For the text-containing cell, return its midpoint in (X, Y) coordinate format. 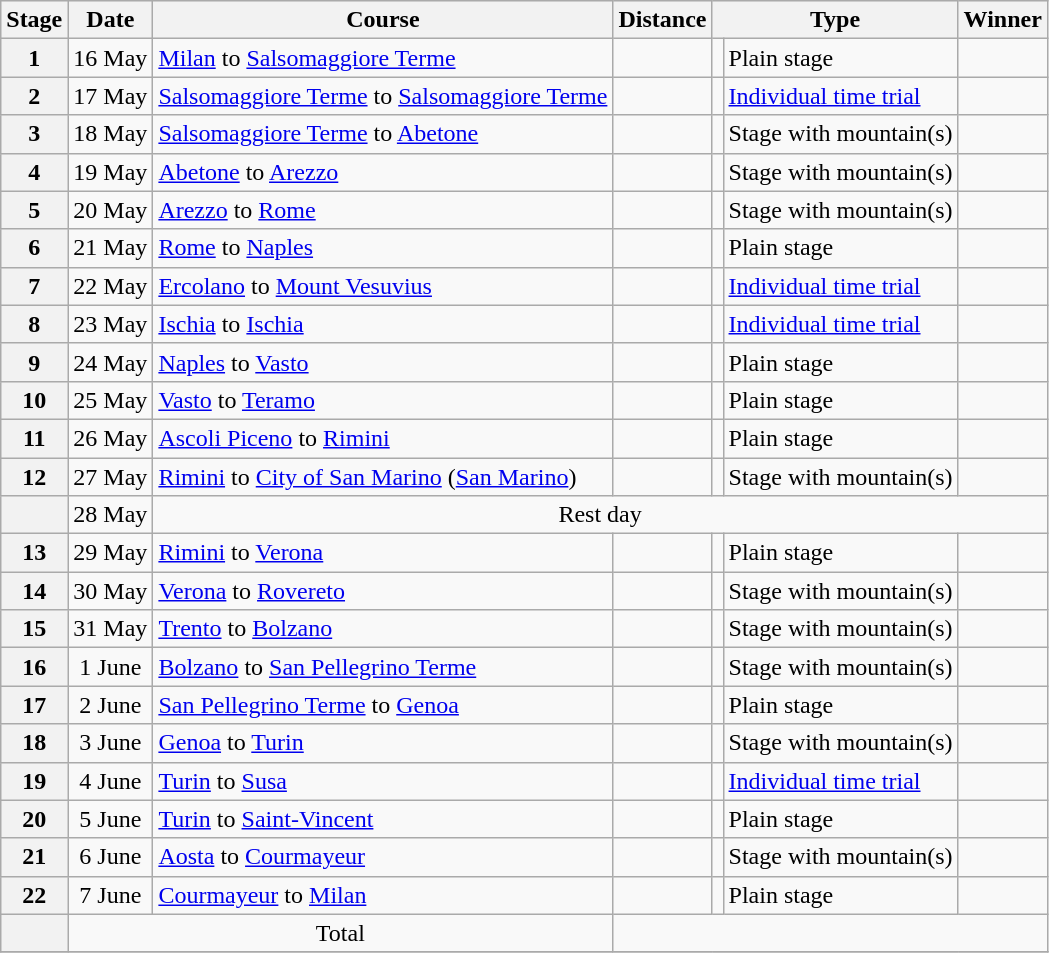
Abetone to Arezzo (383, 172)
2 (34, 96)
Rome to Naples (383, 248)
21 May (110, 248)
Distance (662, 20)
Arezzo to Rome (383, 210)
Ascoli Piceno to Rimini (383, 438)
Vasto to Teramo (383, 400)
Verona to Rovereto (383, 591)
6 (34, 248)
25 May (110, 400)
26 May (110, 438)
13 (34, 553)
6 June (110, 857)
14 (34, 591)
24 May (110, 362)
9 (34, 362)
18 May (110, 134)
11 (34, 438)
19 May (110, 172)
Ercolano to Mount Vesuvius (383, 286)
5 June (110, 819)
Winner (1002, 20)
28 May (110, 515)
27 May (110, 477)
San Pellegrino Terme to Genoa (383, 705)
Aosta to Courmayeur (383, 857)
Ischia to Ischia (383, 324)
23 May (110, 324)
Type (835, 20)
31 May (110, 629)
Rimini to Verona (383, 553)
1 June (110, 667)
12 (34, 477)
22 (34, 895)
4 June (110, 781)
7 (34, 286)
Course (383, 20)
Total (340, 933)
Stage (34, 20)
29 May (110, 553)
10 (34, 400)
19 (34, 781)
22 May (110, 286)
Genoa to Turin (383, 743)
3 (34, 134)
Bolzano to San Pellegrino Terme (383, 667)
18 (34, 743)
Milan to Salsomaggiore Terme (383, 58)
20 (34, 819)
Salsomaggiore Terme to Salsomaggiore Terme (383, 96)
17 May (110, 96)
Date (110, 20)
Courmayeur to Milan (383, 895)
Rimini to City of San Marino (San Marino) (383, 477)
17 (34, 705)
Turin to Susa (383, 781)
5 (34, 210)
20 May (110, 210)
7 June (110, 895)
30 May (110, 591)
2 June (110, 705)
Rest day (600, 515)
16 May (110, 58)
Salsomaggiore Terme to Abetone (383, 134)
1 (34, 58)
3 June (110, 743)
Naples to Vasto (383, 362)
16 (34, 667)
15 (34, 629)
Trento to Bolzano (383, 629)
21 (34, 857)
8 (34, 324)
Turin to Saint-Vincent (383, 819)
4 (34, 172)
